From the cell containing the given text, extract its center point as (X, Y) coordinate. 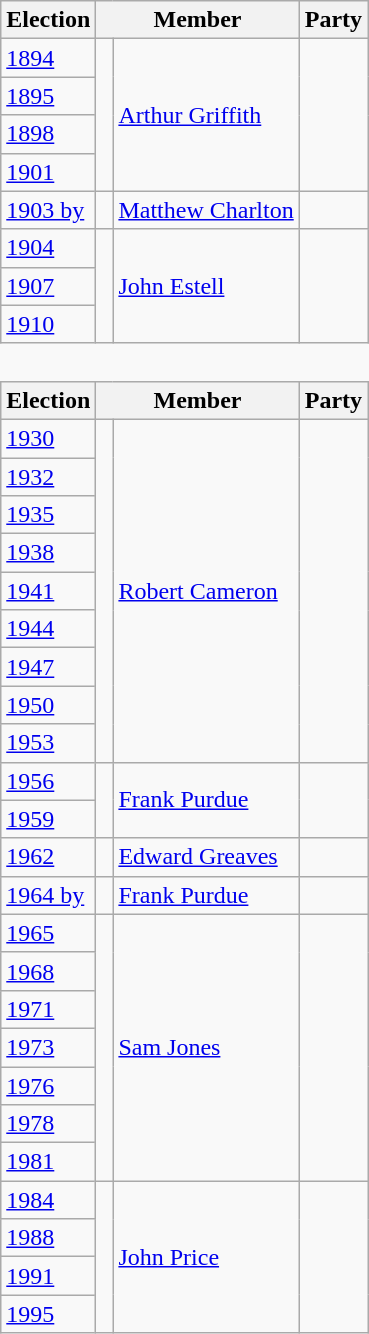
1971 (48, 1009)
1941 (48, 591)
1903 by (48, 210)
Arthur Griffith (206, 115)
John Estell (206, 286)
John Price (206, 1257)
Robert Cameron (206, 590)
1965 (48, 933)
1947 (48, 667)
1932 (48, 477)
1895 (48, 96)
1978 (48, 1124)
1981 (48, 1162)
1904 (48, 248)
1953 (48, 743)
1894 (48, 58)
1935 (48, 515)
1944 (48, 629)
1938 (48, 553)
1968 (48, 971)
1995 (48, 1314)
1898 (48, 134)
1962 (48, 857)
1976 (48, 1085)
1901 (48, 172)
1988 (48, 1238)
1930 (48, 438)
Edward Greaves (206, 857)
1991 (48, 1276)
1973 (48, 1047)
Matthew Charlton (206, 210)
1984 (48, 1200)
1910 (48, 324)
1964 by (48, 895)
Sam Jones (206, 1047)
1956 (48, 781)
1959 (48, 819)
1950 (48, 705)
1907 (48, 286)
